Find where the given text appears and provide that cell's center as (x, y) coordinate. 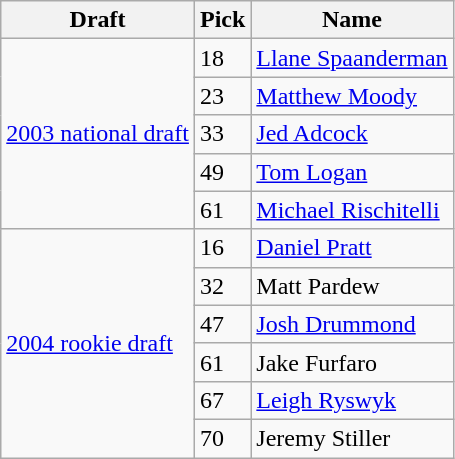
Daniel Pratt (352, 248)
Josh Drummond (352, 324)
Name (352, 20)
Jeremy Stiller (352, 438)
Jake Furfaro (352, 362)
70 (222, 438)
Matt Pardew (352, 286)
Pick (222, 20)
47 (222, 324)
67 (222, 400)
16 (222, 248)
Jed Adcock (352, 134)
33 (222, 134)
18 (222, 58)
49 (222, 172)
2004 rookie draft (98, 343)
23 (222, 96)
2003 national draft (98, 134)
Llane Spaanderman (352, 58)
Matthew Moody (352, 96)
Leigh Ryswyk (352, 400)
Michael Rischitelli (352, 210)
Draft (98, 20)
Tom Logan (352, 172)
32 (222, 286)
